Detect which cell encompasses the target text, then output its (x, y) center coordinate. 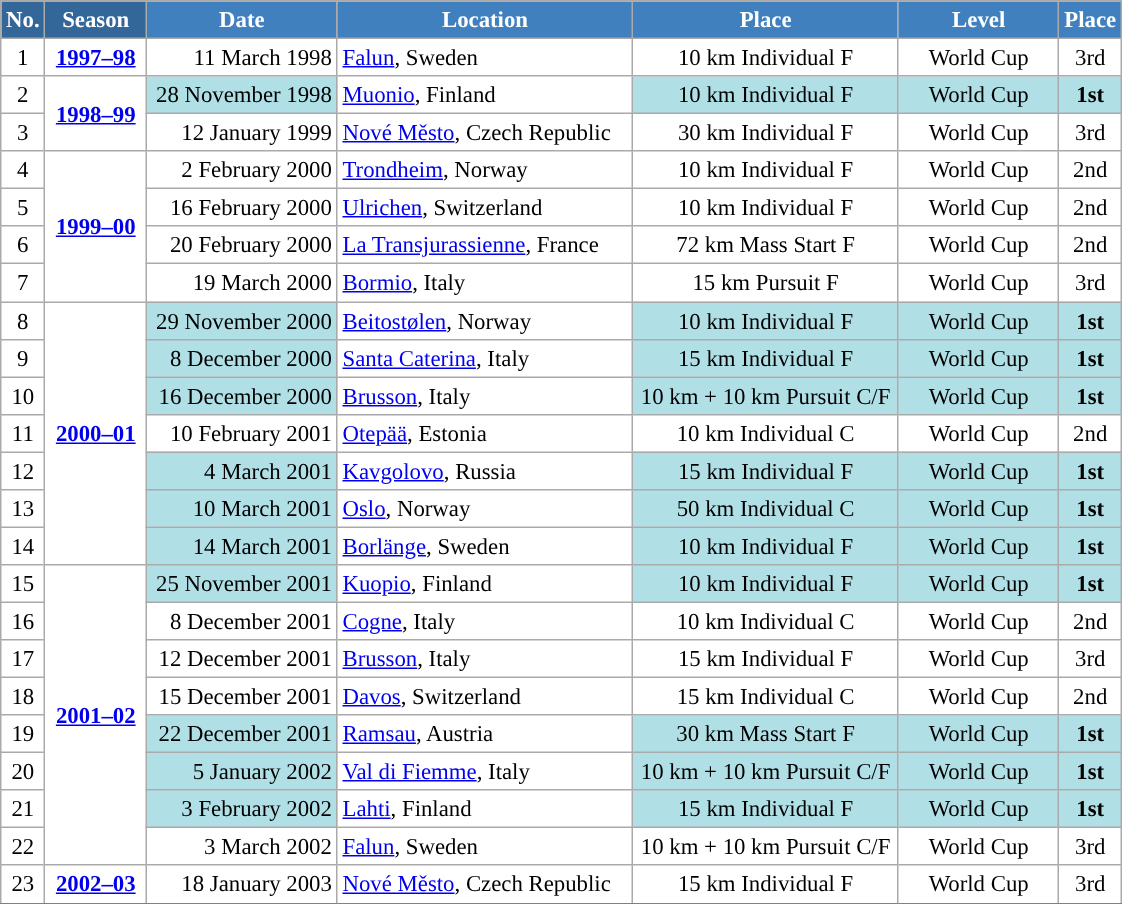
6 (23, 245)
20 (23, 772)
4 (23, 170)
3 (23, 133)
15 km Individual C (766, 697)
Lahti, Finland (485, 809)
5 (23, 208)
10 March 2001 (242, 509)
19 (23, 734)
Kuopio, Finland (485, 584)
15 December 2001 (242, 697)
13 (23, 509)
Ramsau, Austria (485, 734)
3 February 2002 (242, 809)
10 February 2001 (242, 433)
9 (23, 358)
2 February 2000 (242, 170)
12 January 1999 (242, 133)
18 January 2003 (242, 885)
11 March 1998 (242, 58)
Davos, Switzerland (485, 697)
30 km Individual F (766, 133)
Location (485, 20)
Trondheim, Norway (485, 170)
5 January 2002 (242, 772)
7 (23, 283)
12 (23, 471)
1997–98 (96, 58)
50 km Individual C (766, 509)
1 (23, 58)
30 km Mass Start F (766, 734)
25 November 2001 (242, 584)
22 (23, 847)
Season (96, 20)
8 (23, 321)
Borlänge, Sweden (485, 546)
Bormio, Italy (485, 283)
20 February 2000 (242, 245)
16 February 2000 (242, 208)
Val di Fiemme, Italy (485, 772)
Level (978, 20)
8 December 2001 (242, 621)
2001–02 (96, 716)
8 December 2000 (242, 358)
15 km Pursuit F (766, 283)
Date (242, 20)
2002–03 (96, 885)
Otepää, Estonia (485, 433)
22 December 2001 (242, 734)
72 km Mass Start F (766, 245)
Kavgolovo, Russia (485, 471)
10 (23, 396)
1999–00 (96, 226)
28 November 1998 (242, 95)
17 (23, 659)
29 November 2000 (242, 321)
11 (23, 433)
18 (23, 697)
21 (23, 809)
19 March 2000 (242, 283)
4 March 2001 (242, 471)
12 December 2001 (242, 659)
Cogne, Italy (485, 621)
La Transjurassienne, France (485, 245)
No. (23, 20)
Oslo, Norway (485, 509)
23 (23, 885)
Beitostølen, Norway (485, 321)
Santa Caterina, Italy (485, 358)
Muonio, Finland (485, 95)
3 March 2002 (242, 847)
16 (23, 621)
2000–01 (96, 434)
Ulrichen, Switzerland (485, 208)
15 (23, 584)
14 (23, 546)
14 March 2001 (242, 546)
1998–99 (96, 114)
16 December 2000 (242, 396)
2 (23, 95)
